For the text-containing cell, return its midpoint in [x, y] coordinate format. 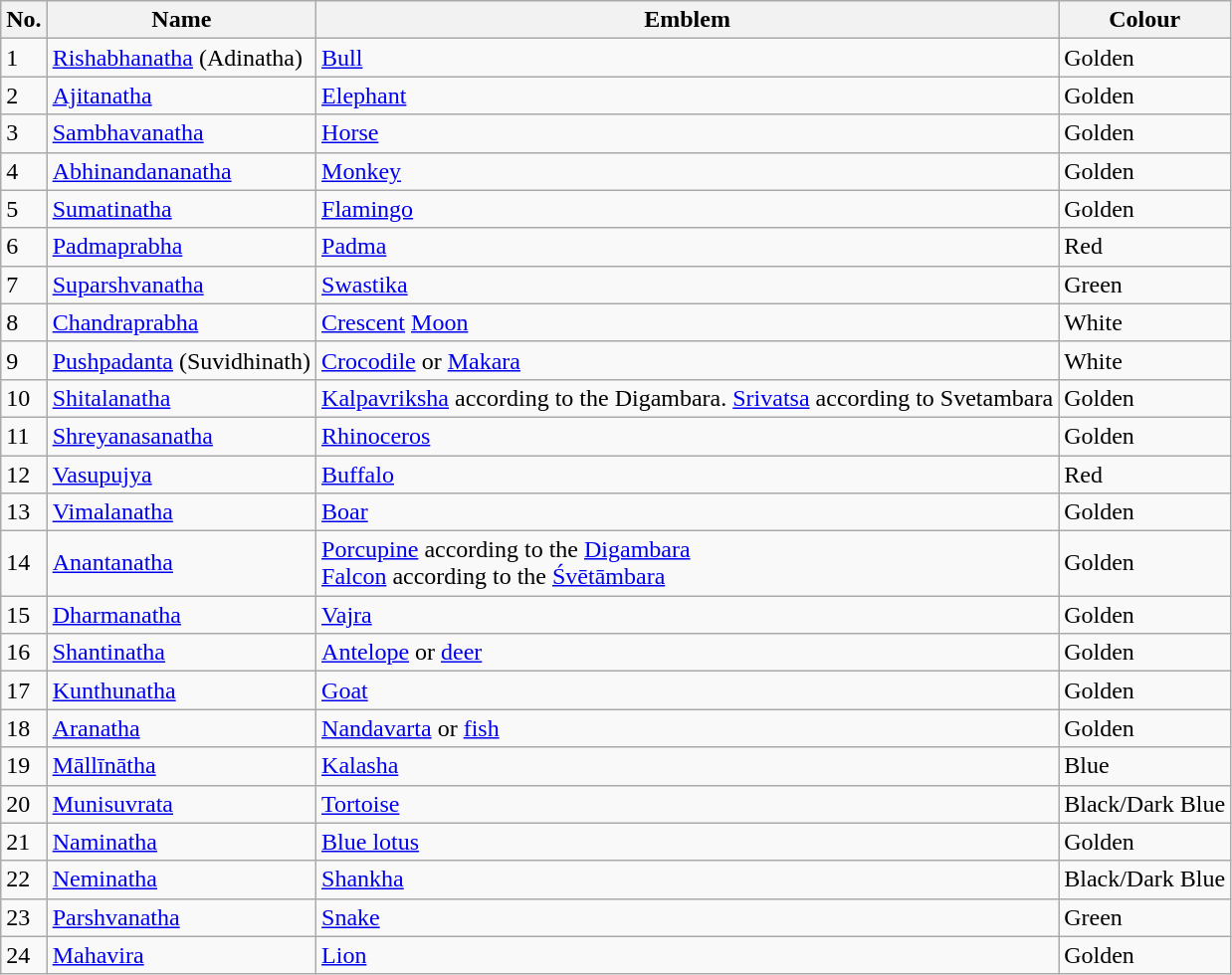
11 [24, 436]
Suparshvanatha [181, 285]
Sumatinatha [181, 209]
13 [24, 512]
Vimalanatha [181, 512]
18 [24, 728]
22 [24, 879]
19 [24, 766]
Parshvanatha [181, 917]
No. [24, 20]
Pushpadanta (Suvidhinath) [181, 360]
Vajra [688, 615]
12 [24, 475]
Colour [1144, 20]
Crescent Moon [688, 322]
Swastika [688, 285]
Anantanatha [181, 563]
Nandavarta or fish [688, 728]
Ajitanatha [181, 96]
10 [24, 398]
Padma [688, 247]
Sambhavanatha [181, 133]
Dharmanatha [181, 615]
Tortoise [688, 804]
5 [24, 209]
23 [24, 917]
Abhinandananatha [181, 171]
Buffalo [688, 475]
9 [24, 360]
Porcupine according to the DigambaraFalcon according to the Śvētāmbara [688, 563]
Blue [1144, 766]
Rhinoceros [688, 436]
Kunthunatha [181, 690]
Neminatha [181, 879]
Snake [688, 917]
Shreyanasanatha [181, 436]
Chandraprabha [181, 322]
Māllīnātha [181, 766]
Monkey [688, 171]
20 [24, 804]
Elephant [688, 96]
Kalpavriksha according to the Digambara. Srivatsa according to Svetambara [688, 398]
4 [24, 171]
Padmaprabha [181, 247]
Kalasha [688, 766]
Emblem [688, 20]
Lion [688, 955]
Blue lotus [688, 842]
Antelope or deer [688, 653]
Name [181, 20]
Crocodile or Makara [688, 360]
Naminatha [181, 842]
1 [24, 58]
7 [24, 285]
Shankha [688, 879]
Bull [688, 58]
Munisuvrata [181, 804]
3 [24, 133]
Vasupujya [181, 475]
14 [24, 563]
Flamingo [688, 209]
Aranatha [181, 728]
15 [24, 615]
Mahavira [181, 955]
16 [24, 653]
Boar [688, 512]
Shantinatha [181, 653]
8 [24, 322]
Horse [688, 133]
Shitalanatha [181, 398]
Rishabhanatha (Adinatha) [181, 58]
2 [24, 96]
6 [24, 247]
Goat [688, 690]
17 [24, 690]
21 [24, 842]
24 [24, 955]
